Locate the cell with the specified text and output its (X, Y) center coordinate. 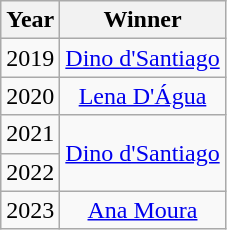
Ana Moura (142, 210)
2021 (30, 134)
2020 (30, 96)
Year (30, 20)
2022 (30, 172)
Winner (142, 20)
2023 (30, 210)
Lena D'Água (142, 96)
2019 (30, 58)
